Provide the (x, y) coordinate of the cell's center where the given text is located.  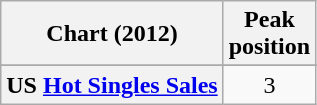
US Hot Singles Sales (112, 85)
Chart (2012) (112, 34)
Peakposition (269, 34)
3 (269, 85)
